Pinpoint the cell where the given text exists, returning its (X, Y) midpoint coordinate. 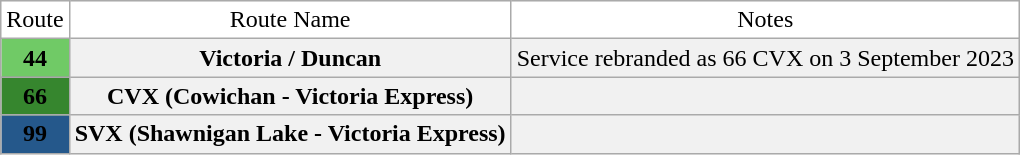
Notes (765, 20)
Route Name (290, 20)
Service rebranded as 66 CVX on 3 September 2023 (765, 58)
Route (35, 20)
Victoria / Duncan (290, 58)
66 (35, 96)
99 (35, 134)
SVX (Shawnigan Lake - Victoria Express) (290, 134)
CVX (Cowichan - Victoria Express) (290, 96)
44 (35, 58)
